Output the [x, y] coordinate of the center of the cell containing the given text.  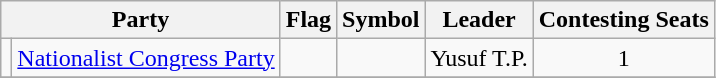
Yusuf T.P. [479, 58]
1 [624, 58]
Flag [308, 20]
Party [140, 20]
Nationalist Congress Party [146, 58]
Contesting Seats [624, 20]
Leader [479, 20]
Symbol [381, 20]
